Extract the (x, y) coordinate from the center of the cell holding the provided text.  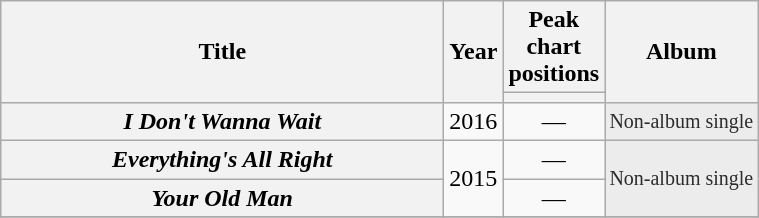
I Don't Wanna Wait (222, 121)
Album (682, 52)
2016 (474, 121)
Peak chart positions (554, 47)
Title (222, 52)
Everything's All Right (222, 160)
Year (474, 52)
2015 (474, 179)
Your Old Man (222, 198)
